Detect which cell encompasses the target text, then output its [X, Y] center coordinate. 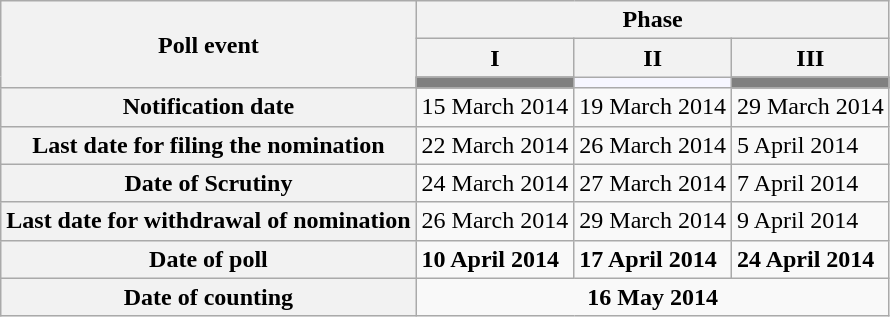
Phase [652, 20]
24 April 2014 [810, 259]
27 March 2014 [653, 183]
Poll event [208, 44]
I [495, 58]
Date of counting [208, 297]
19 March 2014 [653, 107]
Date of poll [208, 259]
III [810, 58]
5 April 2014 [810, 145]
Notification date [208, 107]
II [653, 58]
16 May 2014 [652, 297]
Date of Scrutiny [208, 183]
7 April 2014 [810, 183]
24 March 2014 [495, 183]
22 March 2014 [495, 145]
15 March 2014 [495, 107]
Last date for withdrawal of nomination [208, 221]
9 April 2014 [810, 221]
Last date for filing the nomination [208, 145]
17 April 2014 [653, 259]
10 April 2014 [495, 259]
